Locate the cell with the specified text and output its (X, Y) center coordinate. 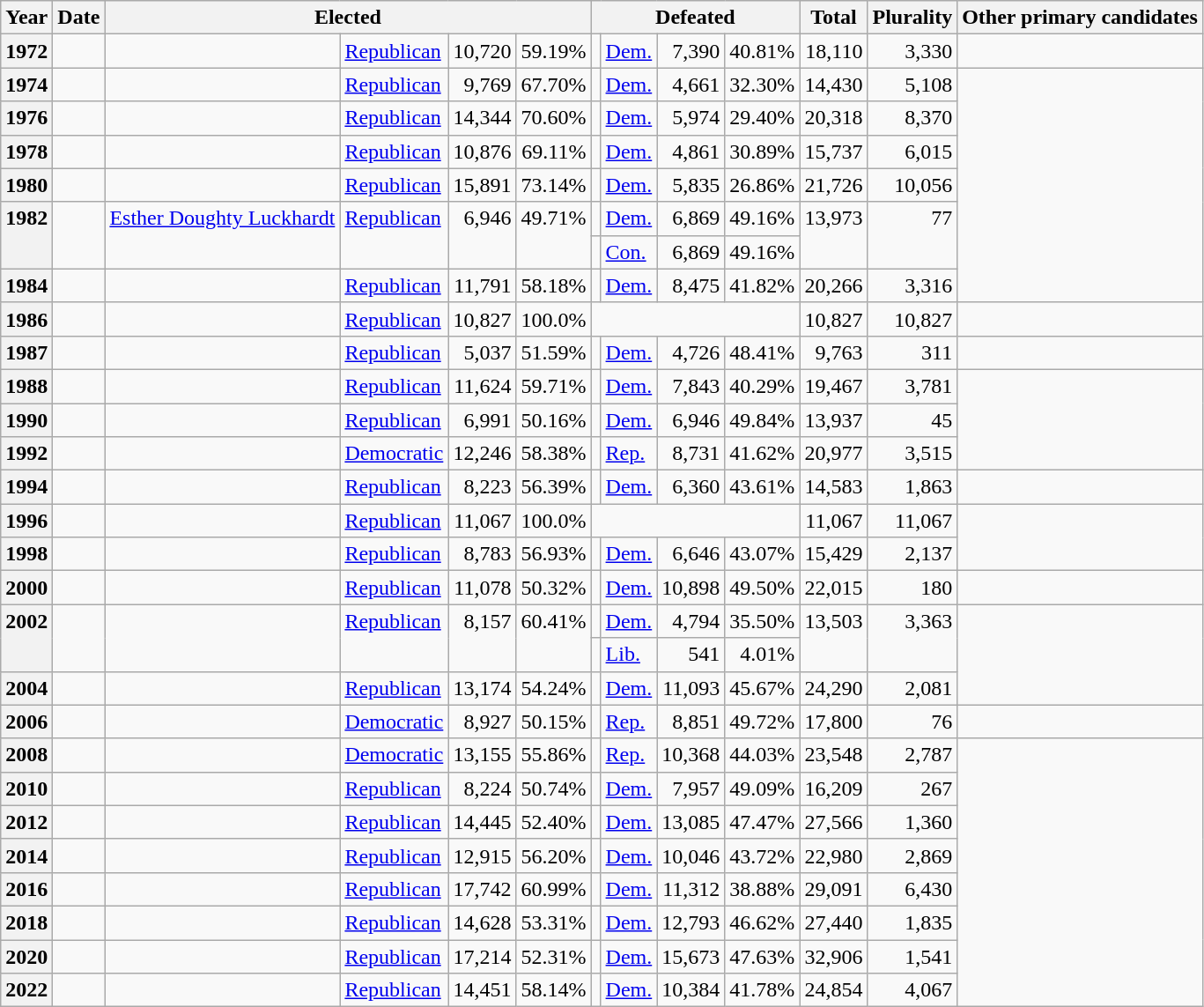
50.74% (553, 789)
58.14% (553, 990)
69.11% (553, 152)
52.31% (553, 956)
14,344 (483, 118)
267 (912, 789)
45 (912, 420)
4,661 (691, 85)
10,720 (483, 51)
13,503 (833, 638)
7,957 (691, 789)
27,440 (833, 922)
Elected (348, 18)
20,977 (833, 454)
49.09% (763, 789)
1974 (26, 85)
2016 (26, 889)
1992 (26, 454)
38.88% (763, 889)
Other primary candidates (1080, 18)
56.39% (553, 487)
43.72% (763, 855)
17,800 (833, 722)
10,876 (483, 152)
8,370 (912, 118)
27,566 (833, 822)
14,583 (833, 487)
22,015 (833, 588)
32.30% (763, 85)
11,624 (483, 386)
180 (912, 588)
3,363 (912, 638)
32,906 (833, 956)
49.72% (763, 722)
2022 (26, 990)
2010 (26, 789)
11,312 (691, 889)
51.59% (553, 352)
2004 (26, 688)
1998 (26, 554)
10,384 (691, 990)
1984 (26, 285)
76 (912, 722)
1988 (26, 386)
41.82% (763, 285)
1990 (26, 420)
6,015 (912, 152)
5,108 (912, 85)
11,093 (691, 688)
7,390 (691, 51)
8,731 (691, 454)
6,430 (912, 889)
1972 (26, 51)
54.24% (553, 688)
73.14% (553, 185)
20,266 (833, 285)
Lib. (629, 655)
43.61% (763, 487)
53.31% (553, 922)
13,155 (483, 755)
1,835 (912, 922)
13,085 (691, 822)
1976 (26, 118)
19,467 (833, 386)
47.63% (763, 956)
10,056 (912, 185)
29.40% (763, 118)
50.16% (553, 420)
9,769 (483, 85)
4,067 (912, 990)
13,973 (833, 235)
17,742 (483, 889)
26.86% (763, 185)
2008 (26, 755)
2,787 (912, 755)
58.18% (553, 285)
9,763 (833, 352)
8,475 (691, 285)
67.70% (553, 85)
1978 (26, 152)
2020 (26, 956)
8,927 (483, 722)
56.93% (553, 554)
49.84% (763, 420)
Date (79, 18)
5,037 (483, 352)
4,861 (691, 152)
Defeated (696, 18)
3,316 (912, 285)
60.41% (553, 638)
1996 (26, 521)
70.60% (553, 118)
77 (912, 235)
48.41% (763, 352)
43.07% (763, 554)
58.38% (553, 454)
52.40% (553, 822)
4,726 (691, 352)
30.89% (763, 152)
14,451 (483, 990)
2,137 (912, 554)
3,330 (912, 51)
8,157 (483, 638)
13,174 (483, 688)
2014 (26, 855)
15,673 (691, 956)
Year (26, 18)
44.03% (763, 755)
10,898 (691, 588)
50.32% (553, 588)
2006 (26, 722)
24,854 (833, 990)
11,791 (483, 285)
1986 (26, 319)
Esther Doughty Luckhardt (222, 235)
2,081 (912, 688)
10,368 (691, 755)
50.15% (553, 722)
24,290 (833, 688)
2,869 (912, 855)
8,223 (483, 487)
17,214 (483, 956)
40.29% (763, 386)
2018 (26, 922)
18,110 (833, 51)
6,646 (691, 554)
22,980 (833, 855)
Plurality (912, 18)
5,974 (691, 118)
3,515 (912, 454)
59.71% (553, 386)
1,863 (912, 487)
8,851 (691, 722)
1987 (26, 352)
3,781 (912, 386)
15,737 (833, 152)
29,091 (833, 889)
13,937 (833, 420)
35.50% (763, 621)
60.99% (553, 889)
20,318 (833, 118)
56.20% (553, 855)
49.71% (553, 235)
10,046 (691, 855)
23,548 (833, 755)
6,360 (691, 487)
11,078 (483, 588)
4.01% (763, 655)
45.67% (763, 688)
311 (912, 352)
1,360 (912, 822)
47.47% (763, 822)
12,915 (483, 855)
6,991 (483, 420)
15,891 (483, 185)
14,628 (483, 922)
16,209 (833, 789)
1982 (26, 235)
14,445 (483, 822)
Con. (629, 252)
1,541 (912, 956)
7,843 (691, 386)
5,835 (691, 185)
55.86% (553, 755)
59.19% (553, 51)
4,794 (691, 621)
1980 (26, 185)
49.50% (763, 588)
2002 (26, 638)
12,793 (691, 922)
40.81% (763, 51)
8,224 (483, 789)
46.62% (763, 922)
8,783 (483, 554)
2000 (26, 588)
2012 (26, 822)
41.78% (763, 990)
41.62% (763, 454)
1994 (26, 487)
541 (691, 655)
21,726 (833, 185)
14,430 (833, 85)
Total (833, 18)
12,246 (483, 454)
15,429 (833, 554)
